Return [X, Y] of the center of cell containing provided text 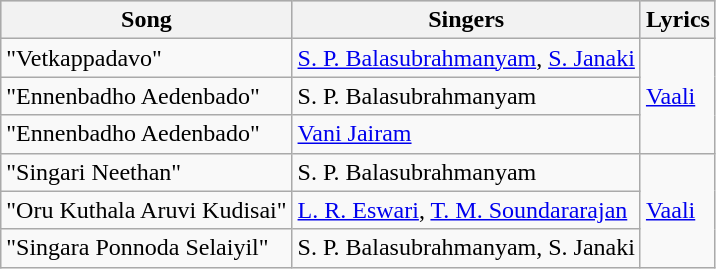
Vani Jairam [466, 134]
"Vetkappadavo" [146, 58]
Singers [466, 20]
Lyrics [678, 20]
"Singara Ponnoda Selaiyil" [146, 248]
Song [146, 20]
L. R. Eswari, T. M. Soundararajan [466, 210]
"Oru Kuthala Aruvi Kudisai" [146, 210]
"Singari Neethan" [146, 172]
